Find where the given text appears and provide that cell's center as (x, y) coordinate. 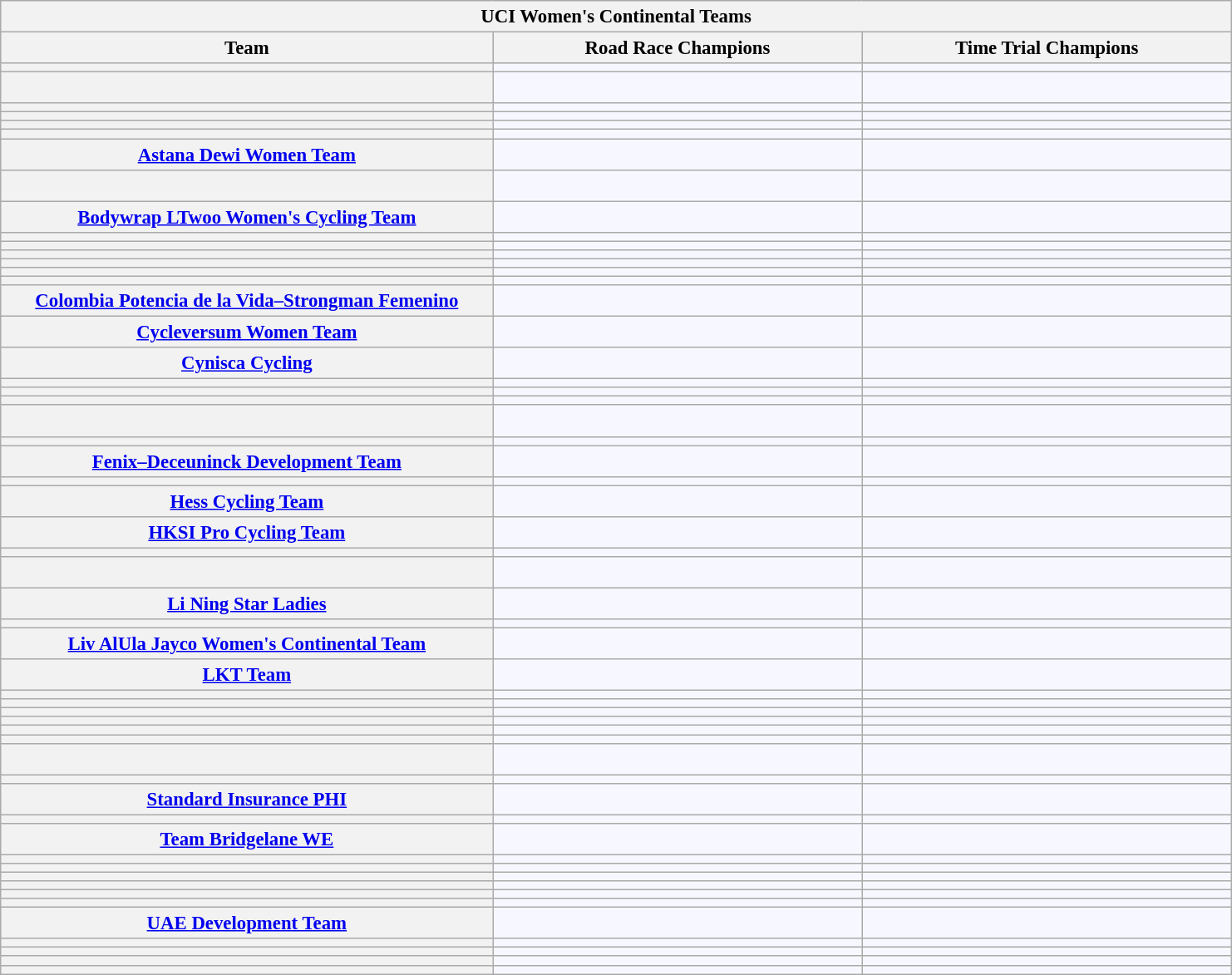
UCI Women's Continental Teams (616, 17)
Time Trial Champions (1047, 48)
Fenix–Deceuninck Development Team (247, 461)
Standard Insurance PHI (247, 799)
Team Bridgelane WE (247, 840)
Colombia Potencia de la Vida–Strongman Femenino (247, 301)
Cycleversum Women Team (247, 332)
Astana Dewi Women Team (247, 155)
Liv AlUla Jayco Women's Continental Team (247, 644)
UAE Development Team (247, 923)
Team (247, 48)
LKT Team (247, 675)
Road Race Champions (678, 48)
Bodywrap LTwoo Women's Cycling Team (247, 217)
Li Ning Star Ladies (247, 603)
HKSI Pro Cycling Team (247, 533)
Cynisca Cycling (247, 363)
Hess Cycling Team (247, 501)
